Capture the cell that displays the provided text and extract its [X, Y] central coordinate. 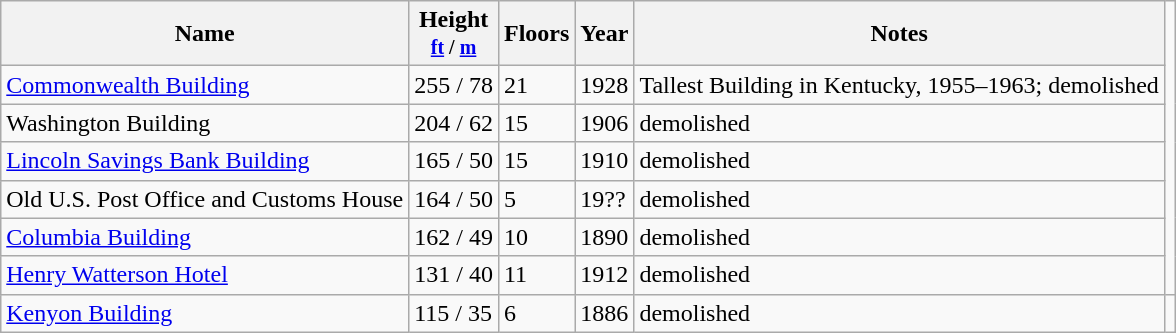
Old U.S. Post Office and Customs House [205, 199]
1906 [604, 123]
165 / 50 [454, 161]
Name [205, 34]
131 / 40 [454, 275]
10 [536, 237]
164 / 50 [454, 199]
1910 [604, 161]
162 / 49 [454, 237]
Columbia Building [205, 237]
Henry Watterson Hotel [205, 275]
Heightft / m [454, 34]
Year [604, 34]
Tallest Building in Kentucky, 1955–1963; demolished [899, 85]
Notes [899, 34]
Floors [536, 34]
Lincoln Savings Bank Building [205, 161]
19?? [604, 199]
21 [536, 85]
1912 [604, 275]
Commonwealth Building [205, 85]
204 / 62 [454, 123]
1886 [604, 313]
Kenyon Building [205, 313]
5 [536, 199]
1890 [604, 237]
11 [536, 275]
115 / 35 [454, 313]
6 [536, 313]
Washington Building [205, 123]
255 / 78 [454, 85]
1928 [604, 85]
